Locate the cell with the specified text and output its [X, Y] center coordinate. 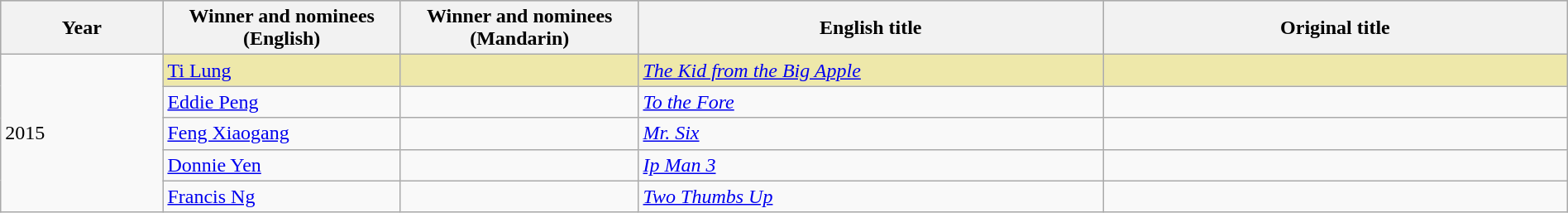
Original title [1336, 28]
Winner and nominees(English) [282, 28]
2015 [82, 133]
Mr. Six [871, 133]
To the Fore [871, 102]
Year [82, 28]
Francis Ng [282, 196]
Ti Lung [282, 70]
Winner and nominees(Mandarin) [519, 28]
English title [871, 28]
Two Thumbs Up [871, 196]
Ip Man 3 [871, 165]
Feng Xiaogang [282, 133]
Eddie Peng [282, 102]
The Kid from the Big Apple [871, 70]
Donnie Yen [282, 165]
